Extract the [x, y] coordinate from the center of the cell holding the provided text.  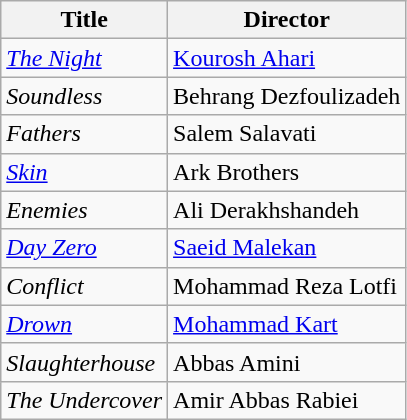
Kourosh Ahari [287, 58]
Mohammad Reza Lotfi [287, 286]
Title [84, 20]
Enemies [84, 210]
Ark Brothers [287, 172]
Conflict [84, 286]
Amir Abbas Rabiei [287, 400]
Slaughterhouse [84, 362]
Director [287, 20]
The Undercover [84, 400]
Drown [84, 324]
Fathers [84, 134]
Abbas Amini [287, 362]
Behrang Dezfoulizadeh [287, 96]
Skin [84, 172]
Saeid Malekan [287, 248]
Soundless [84, 96]
Day Zero [84, 248]
Ali Derakhshandeh [287, 210]
The Night [84, 58]
Salem Salavati [287, 134]
Mohammad Kart [287, 324]
